Capture the cell that displays the provided text and extract its (x, y) central coordinate. 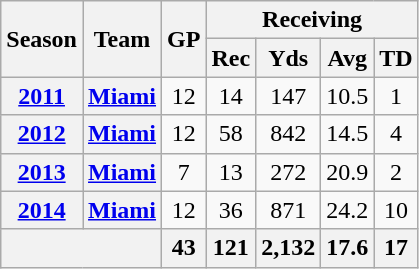
871 (288, 210)
1 (396, 96)
14 (231, 96)
Avg (348, 58)
2,132 (288, 248)
GP (184, 39)
147 (288, 96)
Rec (231, 58)
2014 (42, 210)
24.2 (348, 210)
36 (231, 210)
2011 (42, 96)
10.5 (348, 96)
10 (396, 210)
20.9 (348, 172)
121 (231, 248)
14.5 (348, 134)
2013 (42, 172)
Receiving (312, 20)
17 (396, 248)
13 (231, 172)
17.6 (348, 248)
2012 (42, 134)
Season (42, 39)
TD (396, 58)
272 (288, 172)
58 (231, 134)
2 (396, 172)
Team (122, 39)
7 (184, 172)
842 (288, 134)
Yds (288, 58)
43 (184, 248)
4 (396, 134)
